Output the (X, Y) coordinate of the center of the cell containing the given text.  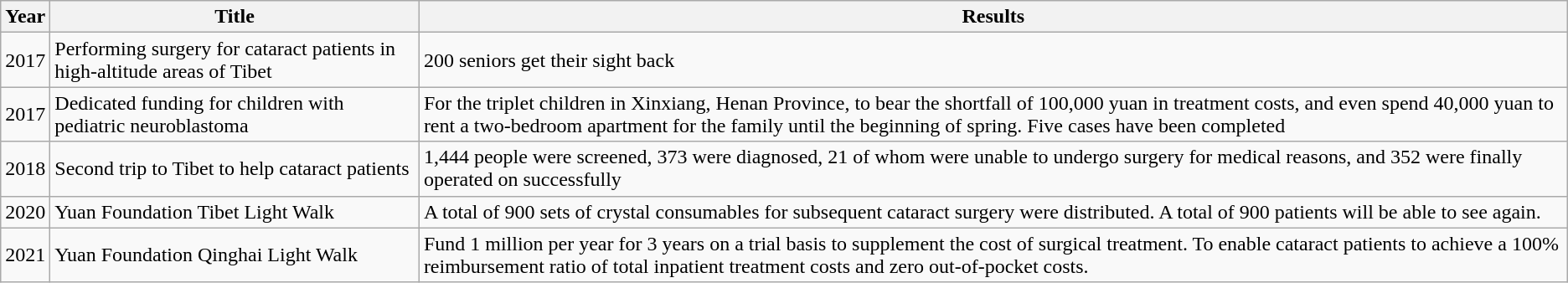
Year (25, 17)
Results (993, 17)
Yuan Foundation Qinghai Light Walk (235, 255)
Title (235, 17)
Dedicated funding for children with pediatric neuroblastoma (235, 114)
200 seniors get their sight back (993, 60)
Performing surgery for cataract patients in high-altitude areas of Tibet (235, 60)
Second trip to Tibet to help cataract patients (235, 169)
2021 (25, 255)
2018 (25, 169)
2020 (25, 212)
Yuan Foundation Tibet Light Walk (235, 212)
A total of 900 sets of crystal consumables for subsequent cataract surgery were distributed. A total of 900 patients will be able to see again. (993, 212)
